Identify which cell holds the provided text, then report its [x, y] central coordinate. 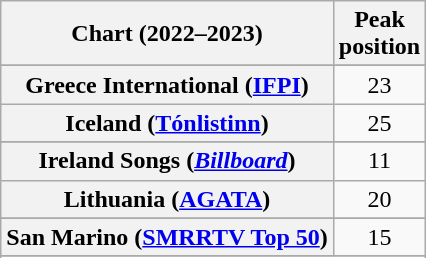
20 [379, 199]
Lithuania (AGATA) [168, 199]
23 [379, 85]
Iceland (Tónlistinn) [168, 123]
11 [379, 161]
25 [379, 123]
15 [379, 237]
Chart (2022–2023) [168, 34]
Greece International (IFPI) [168, 85]
Peakposition [379, 34]
San Marino (SMRRTV Top 50) [168, 237]
Ireland Songs (Billboard) [168, 161]
